From the cell containing the given text, extract its center point as [x, y] coordinate. 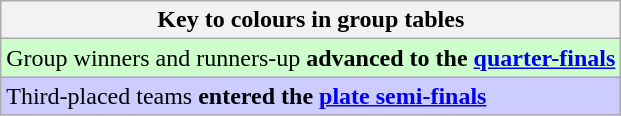
Key to colours in group tables [311, 20]
Group winners and runners-up advanced to the quarter-finals [311, 58]
Third-placed teams entered the plate semi-finals [311, 96]
